Locate the cell with the specified text and output its (x, y) center coordinate. 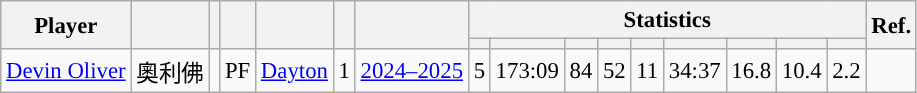
34:37 (694, 71)
84 (580, 71)
11 (648, 71)
52 (614, 71)
Devin Oliver (66, 71)
奧利佛 (170, 71)
PF (238, 71)
Player (66, 25)
Dayton (295, 71)
16.8 (751, 71)
10.4 (801, 71)
Statistics (667, 20)
Ref. (891, 25)
173:09 (527, 71)
5 (479, 71)
2024–2025 (412, 71)
2.2 (846, 71)
1 (344, 71)
